Pinpoint the cell where the given text exists, returning its (X, Y) midpoint coordinate. 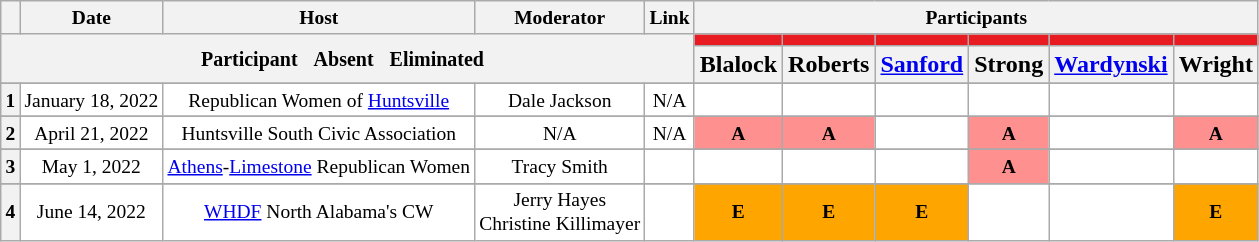
Sanford (922, 64)
Link (670, 18)
Republican Women of Huntsville (319, 100)
Athens-Limestone Republican Women (319, 166)
Wright (1216, 64)
Jerry HayesChristine Killimayer (560, 212)
Host (319, 18)
Moderator (560, 18)
4 (10, 212)
Tracy Smith (560, 166)
Wardynski (1111, 64)
May 1, 2022 (92, 166)
June 14, 2022 (92, 212)
1 (10, 100)
Participants (976, 18)
January 18, 2022 (92, 100)
Dale Jackson (560, 100)
Blalock (738, 64)
Strong (1009, 64)
2 (10, 132)
Date (92, 18)
April 21, 2022 (92, 132)
Roberts (829, 64)
Participant Absent Eliminated (348, 58)
WHDF North Alabama's CW (319, 212)
Huntsville South Civic Association (319, 132)
3 (10, 166)
